Search for the cell housing the specified text and yield its [x, y] center coordinate. 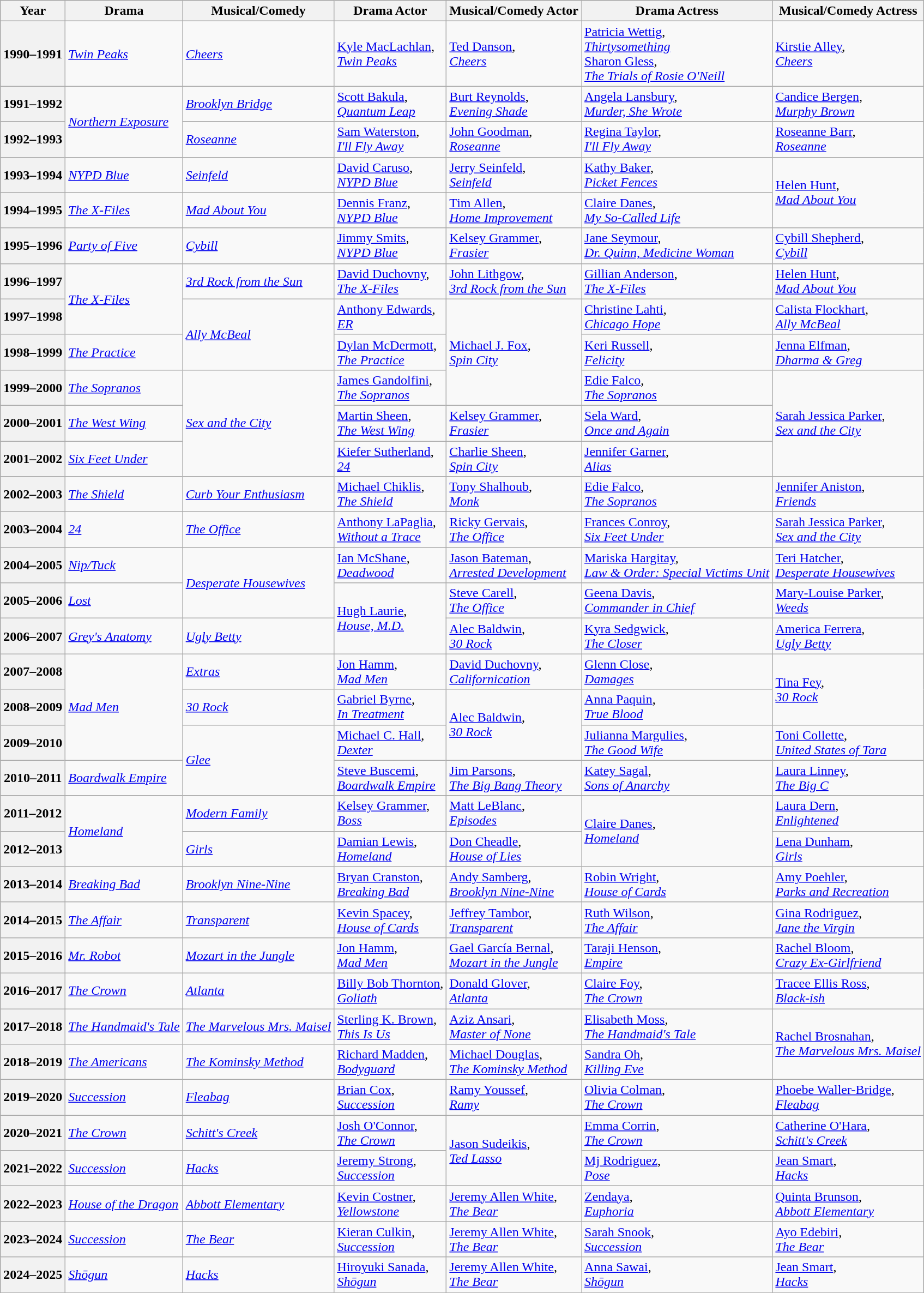
Grey's Anatomy [124, 636]
Andy Samberg,Brooklyn Nine-Nine [514, 885]
Year [33, 11]
Steve Buscemi,Boardwalk Empire [390, 778]
Katey Sagal,Sons of Anarchy [677, 778]
Modern Family [258, 814]
2005–2006 [33, 601]
Amy Poehler,Parks and Recreation [848, 885]
America Ferrera,Ugly Betty [848, 636]
Lost [124, 601]
2000–2001 [33, 423]
Donald Glover,Atlanta [514, 990]
John Goodman,Roseanne [514, 140]
The Office [258, 530]
2001–2002 [33, 458]
Tina Fey,30 Rock [848, 689]
2013–2014 [33, 885]
The Sopranos [124, 387]
The Shield [124, 494]
Ally McBeal [258, 334]
Sela Ward,Once and Again [677, 423]
Calista Flockhart,Ally McBeal [848, 316]
Breaking Bad [124, 885]
2021–2022 [33, 1168]
1996–1997 [33, 281]
Martin Sheen,The West Wing [390, 423]
Kieran Culkin,Succession [390, 1239]
Ricky Gervais,The Office [514, 530]
Candice Bergen,Murphy Brown [848, 104]
Ian McShane,Deadwood [390, 565]
2017–2018 [33, 1026]
Julianna Margulies,The Good Wife [677, 743]
Tony Shalhoub,Monk [514, 494]
1991–1992 [33, 104]
2014–2015 [33, 919]
Mozart in the Jungle [258, 955]
Jennifer Garner,Alias [677, 458]
Tracee Ellis Ross,Black-ish [848, 990]
2007–2008 [33, 672]
Seinfeld [258, 175]
2023–2024 [33, 1239]
2024–2025 [33, 1275]
Gael García Bernal,Mozart in the Jungle [514, 955]
2008–2009 [33, 707]
Northern Exposure [124, 122]
Cybill [258, 245]
Aziz Ansari,Master of None [514, 1026]
Gillian Anderson,The X-Files [677, 281]
Ramy Youssef,Ramy [514, 1097]
Drama Actor [390, 11]
24 [124, 530]
Kevin Spacey,House of Cards [390, 919]
Kevin Costner,Yellowstone [390, 1204]
2003–2004 [33, 530]
2010–2011 [33, 778]
Mad Men [124, 707]
Taraji Henson,Empire [677, 955]
Damian Lewis,Homeland [390, 849]
Roseanne Barr,Roseanne [848, 140]
David Duchovny,Californication [514, 672]
Desperate Housewives [258, 583]
Hugh Laurie,House, M.D. [390, 618]
Jenna Elfman,Dharma & Greg [848, 352]
2004–2005 [33, 565]
Jane Seymour,Dr. Quinn, Medicine Woman [677, 245]
Sarah Snook,Succession [677, 1239]
Lena Dunham,Girls [848, 849]
The Marvelous Mrs. Maisel [258, 1026]
Drama Actress [677, 11]
Jason Bateman,Arrested Development [514, 565]
Geena Davis,Commander in Chief [677, 601]
Catherine O'Hara,Schitt's Creek [848, 1133]
Anna Paquin,True Blood [677, 707]
Jerry Seinfeld,Seinfeld [514, 175]
Curb Your Enthusiasm [258, 494]
Hiroyuki Sanada,Shōgun [390, 1275]
Quinta Brunson,Abbott Elementary [848, 1204]
Jason Sudeikis,Ted Lasso [514, 1151]
The Kominsky Method [258, 1062]
2022–2023 [33, 1204]
Laura Linney,The Big C [848, 778]
1998–1999 [33, 352]
The Handmaid's Tale [124, 1026]
Sterling K. Brown,This Is Us [390, 1026]
Elisabeth Moss,The Handmaid's Tale [677, 1026]
Gabriel Byrne,In Treatment [390, 707]
Rachel Brosnahan,The Marvelous Mrs. Maisel [848, 1044]
Brooklyn Bridge [258, 104]
Matt LeBlanc,Episodes [514, 814]
Charlie Sheen,Spin City [514, 458]
Twin Peaks [124, 53]
Mad About You [258, 211]
Ruth Wilson,The Affair [677, 919]
Kyra Sedgwick,The Closer [677, 636]
Burt Reynolds,Evening Shade [514, 104]
Toni Collette,United States of Tara [848, 743]
Mr. Robot [124, 955]
Anthony Edwards,ER [390, 316]
Keri Russell,Felicity [677, 352]
Rachel Bloom,Crazy Ex-Girlfriend [848, 955]
Scott Bakula,Quantum Leap [390, 104]
Josh O'Connor,The Crown [390, 1133]
Olivia Colman,The Crown [677, 1097]
1994–1995 [33, 211]
Atlanta [258, 990]
2016–2017 [33, 990]
Angela Lansbury,Murder, She Wrote [677, 104]
Musical/Comedy [258, 11]
Kiefer Sutherland,24 [390, 458]
1990–1991 [33, 53]
Boardwalk Empire [124, 778]
Roseanne [258, 140]
Nip/Tuck [124, 565]
Teri Hatcher,Desperate Housewives [848, 565]
2002–2003 [33, 494]
2012–2013 [33, 849]
Jeremy Strong,Succession [390, 1168]
Sandra Oh,Killing Eve [677, 1062]
Cheers [258, 53]
Phoebe Waller-Bridge,Fleabag [848, 1097]
Laura Dern,Enlightened [848, 814]
David Duchovny,The X-Files [390, 281]
Frances Conroy,Six Feet Under [677, 530]
James Gandolfini,The Sopranos [390, 387]
The West Wing [124, 423]
Girls [258, 849]
1993–1994 [33, 175]
Regina Taylor,I'll Fly Away [677, 140]
Steve Carell,The Office [514, 601]
The Bear [258, 1239]
Gina Rodriguez,Jane the Virgin [848, 919]
Bryan Cranston,Breaking Bad [390, 885]
John Lithgow,3rd Rock from the Sun [514, 281]
Six Feet Under [124, 458]
Glenn Close,Damages [677, 672]
2006–2007 [33, 636]
The Americans [124, 1062]
House of the Dragon [124, 1204]
Mary-Louise Parker,Weeds [848, 601]
Robin Wright,House of Cards [677, 885]
Sam Waterston,I'll Fly Away [390, 140]
Jennifer Aniston,Friends [848, 494]
2018–2019 [33, 1062]
Musical/Comedy Actress [848, 11]
Fleabag [258, 1097]
Claire Danes,My So-Called Life [677, 211]
1999–2000 [33, 387]
Kathy Baker,Picket Fences [677, 175]
Patricia Wettig,ThirtysomethingSharon Gless,The Trials of Rosie O'Neill [677, 53]
David Caruso,NYPD Blue [390, 175]
Zendaya,Euphoria [677, 1204]
2015–2016 [33, 955]
Ayo Edebiri,The Bear [848, 1239]
Billy Bob Thornton,Goliath [390, 990]
1997–1998 [33, 316]
1992–1993 [33, 140]
Extras [258, 672]
Brian Cox,Succession [390, 1097]
2019–2020 [33, 1097]
Anna Sawai,Shōgun [677, 1275]
Jeffrey Tambor,Transparent [514, 919]
Transparent [258, 919]
Abbott Elementary [258, 1204]
Richard Madden,Bodyguard [390, 1062]
Christine Lahti,Chicago Hope [677, 316]
Ugly Betty [258, 636]
Kelsey Grammer,Boss [390, 814]
The Affair [124, 919]
Michael J. Fox,Spin City [514, 352]
Michael C. Hall,Dexter [390, 743]
2011–2012 [33, 814]
Homeland [124, 831]
Michael Douglas,The Kominsky Method [514, 1062]
Jim Parsons,The Big Bang Theory [514, 778]
The Practice [124, 352]
Brooklyn Nine-Nine [258, 885]
2009–2010 [33, 743]
Cybill Shepherd,Cybill [848, 245]
1995–1996 [33, 245]
Tim Allen,Home Improvement [514, 211]
Shōgun [124, 1275]
Sex and the City [258, 423]
Claire Danes,Homeland [677, 831]
3rd Rock from the Sun [258, 281]
Dennis Franz,NYPD Blue [390, 211]
Mj Rodriguez,Pose [677, 1168]
NYPD Blue [124, 175]
Anthony LaPaglia,Without a Trace [390, 530]
Kyle MacLachlan,Twin Peaks [390, 53]
Mariska Hargitay,Law & Order: Special Victims Unit [677, 565]
Party of Five [124, 245]
30 Rock [258, 707]
Don Cheadle,House of Lies [514, 849]
Michael Chiklis,The Shield [390, 494]
Glee [258, 760]
Ted Danson,Cheers [514, 53]
Drama [124, 11]
Dylan McDermott,The Practice [390, 352]
Jimmy Smits,NYPD Blue [390, 245]
Kirstie Alley,Cheers [848, 53]
2020–2021 [33, 1133]
Claire Foy,The Crown [677, 990]
Schitt's Creek [258, 1133]
Emma Corrin,The Crown [677, 1133]
Musical/Comedy Actor [514, 11]
